Capture the cell that displays the provided text and extract its [x, y] central coordinate. 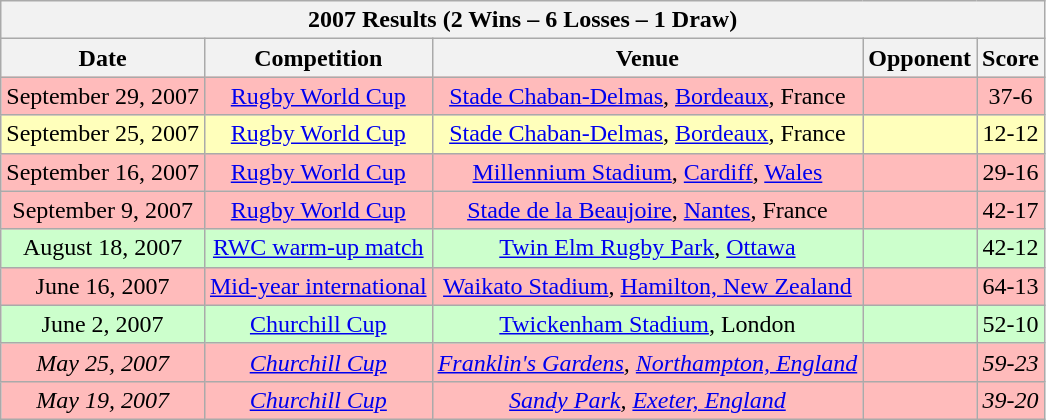
Venue [648, 58]
42-17 [1010, 210]
39-20 [1010, 400]
64-13 [1010, 286]
September 29, 2007 [103, 96]
59-23 [1010, 362]
June 2, 2007 [103, 324]
May 25, 2007 [103, 362]
RWC warm-up match [318, 248]
Score [1010, 58]
Sandy Park, Exeter, England [648, 400]
29-16 [1010, 172]
Stade de la Beaujoire, Nantes, France [648, 210]
Competition [318, 58]
42-12 [1010, 248]
May 19, 2007 [103, 400]
Millennium Stadium, Cardiff, Wales [648, 172]
August 18, 2007 [103, 248]
12-12 [1010, 134]
2007 Results (2 Wins – 6 Losses – 1 Draw) [523, 20]
Opponent [920, 58]
52-10 [1010, 324]
September 16, 2007 [103, 172]
Franklin's Gardens, Northampton, England [648, 362]
Twickenham Stadium, London [648, 324]
June 16, 2007 [103, 286]
Date [103, 58]
37-6 [1010, 96]
September 25, 2007 [103, 134]
September 9, 2007 [103, 210]
Twin Elm Rugby Park, Ottawa [648, 248]
Mid-year international [318, 286]
Waikato Stadium, Hamilton, New Zealand [648, 286]
